Provide the (X, Y) coordinate of the cell's center where the given text is located.  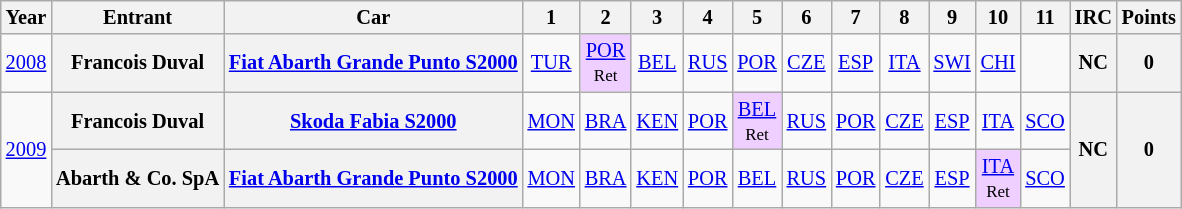
1 (552, 17)
PORRet (606, 63)
IRC (1094, 17)
Entrant (138, 17)
7 (856, 17)
Year (26, 17)
10 (998, 17)
4 (708, 17)
CHI (998, 63)
BELRet (756, 121)
ITARet (998, 178)
Abarth & Co. SpA (138, 178)
Points (1149, 17)
2 (606, 17)
11 (1044, 17)
TUR (552, 63)
2008 (26, 63)
9 (952, 17)
SWI (952, 63)
2009 (26, 150)
6 (806, 17)
Car (374, 17)
3 (657, 17)
Skoda Fabia S2000 (374, 121)
8 (904, 17)
5 (756, 17)
